Identify which cell holds the provided text, then report its (x, y) central coordinate. 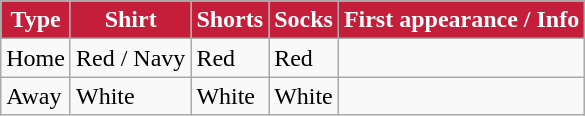
Home (36, 58)
Socks (304, 20)
Type (36, 20)
Shorts (230, 20)
Away (36, 96)
Red / Navy (130, 58)
First appearance / Info (461, 20)
Shirt (130, 20)
